Identify which cell holds the provided text, then report its [X, Y] central coordinate. 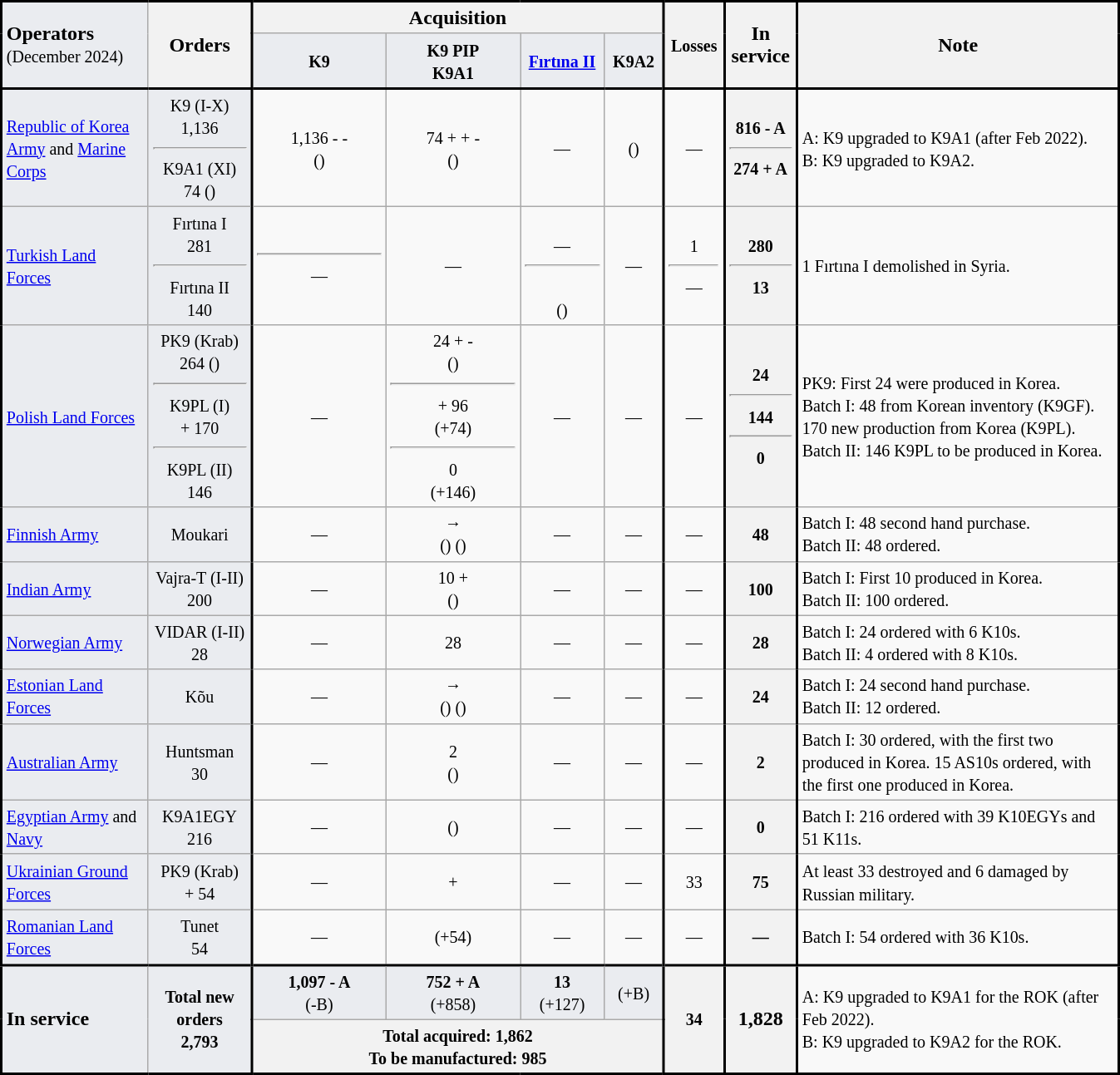
74 + + - () [452, 148]
1— [693, 266]
Batch I: 216 ordered with 39 K10EGYs and 51 K11s. [958, 826]
75 [761, 881]
K9A1EGY216 [200, 826]
+ [452, 881]
Losses [693, 45]
Fırtına I281Fırtına II140 [200, 266]
34 [693, 1019]
Total acquired: 1,862To be manufactured: 985 [458, 1047]
Batch I: 30 ordered, with the first two produced in Korea. 15 AS10s ordered, with the first one produced in Korea. [958, 762]
24 + - () + 96(+74)0(+146) [452, 416]
13(+127) [562, 992]
A: K9 upgraded to K9A1 for the ROK (after Feb 2022).B: K9 upgraded to K9A2 for the ROK. [958, 1019]
A: K9 upgraded to K9A1 (after Feb 2022).B: K9 upgraded to K9A2. [958, 148]
Huntsman30 [200, 762]
1,097 - A(-B) [319, 992]
Polish Land Forces [75, 416]
Norwegian Army [75, 642]
Romanian Land Forces [75, 938]
100 [761, 589]
241440 [761, 416]
Total new orders2,793 [200, 1019]
Finnish Army [75, 534]
24 [761, 697]
K9 [319, 61]
28013 [761, 266]
PK9 (Krab) + 54 [200, 881]
Indian Army [75, 589]
Note [958, 45]
Operators(December 2024) [75, 45]
(+B) [634, 992]
752 + A(+858) [452, 992]
816 - A274 + A [761, 148]
Tunet54 [200, 938]
Batch I: 48 second hand purchase.Batch II: 48 ordered. [958, 534]
1 Fırtına I demolished in Syria. [958, 266]
Australian Army [75, 762]
VIDAR (I-II)28 [200, 642]
Republic of Korea Army and Marine Corps [75, 148]
2() [452, 762]
Estonian Land Forces [75, 697]
Moukari [200, 534]
33 [693, 881]
Egyptian Army and Navy [75, 826]
Batch I: 24 second hand purchase.Batch II: 12 ordered. [958, 697]
Orders [200, 45]
Batch I: First 10 produced in Korea.Batch II: 100 ordered. [958, 589]
Batch I: 54 ordered with 36 K10s. [958, 938]
K9A2 [634, 61]
10 + () [452, 589]
Batch I: 24 ordered with 6 K10s.Batch II: 4 ordered with 8 K10s. [958, 642]
1,136 - - () [319, 148]
Ukrainian Ground Forces [75, 881]
48 [761, 534]
2 [761, 762]
Turkish Land Forces [75, 266]
PK9 (Krab)264 ()K9PL (I) + 170K9PL (II)146 [200, 416]
K9 (I-X)1,136K9A1 (XI)74 () [200, 148]
K9 PIPK9A1 [452, 61]
Acquisition [458, 18]
Vajra-T (I-II)200 [200, 589]
0 [761, 826]
(+54) [452, 938]
At least 33 destroyed and 6 damaged by Russian military. [958, 881]
Kõu [200, 697]
Fırtına II [562, 61]
—() [562, 266]
1,828 [761, 1019]
